Provide the [x, y] coordinate of the cell's center where the given text is located.  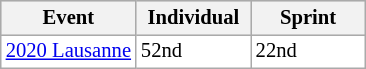
2020 Lausanne [68, 51]
52nd [194, 51]
22nd [308, 51]
Individual [194, 17]
Event [68, 17]
Sprint [308, 17]
